From the cell containing the given text, extract its center point as (X, Y) coordinate. 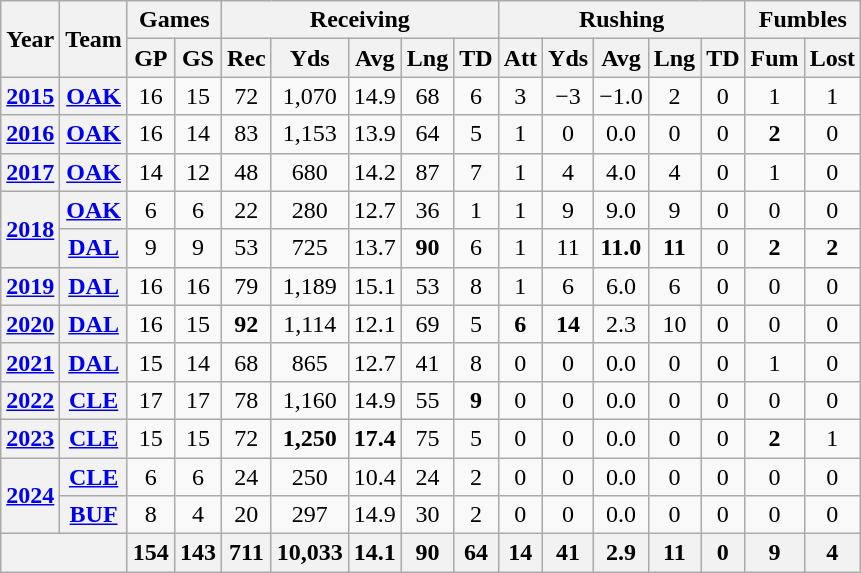
20 (246, 515)
48 (246, 172)
143 (198, 553)
55 (427, 400)
14.1 (374, 553)
680 (310, 172)
69 (427, 324)
22 (246, 210)
250 (310, 477)
1,189 (310, 286)
−3 (568, 96)
297 (310, 515)
2017 (30, 172)
17.4 (374, 438)
2021 (30, 362)
2016 (30, 134)
Receiving (360, 20)
7 (476, 172)
Att (520, 58)
280 (310, 210)
2020 (30, 324)
15.1 (374, 286)
10,033 (310, 553)
865 (310, 362)
Fumbles (802, 20)
1,070 (310, 96)
12.1 (374, 324)
1,160 (310, 400)
2.9 (622, 553)
30 (427, 515)
GP (150, 58)
711 (246, 553)
2022 (30, 400)
3 (520, 96)
13.7 (374, 248)
83 (246, 134)
2019 (30, 286)
10 (674, 324)
12 (198, 172)
1,250 (310, 438)
87 (427, 172)
Rushing (622, 20)
6.0 (622, 286)
10.4 (374, 477)
14.2 (374, 172)
92 (246, 324)
Team (94, 39)
1,153 (310, 134)
78 (246, 400)
154 (150, 553)
−1.0 (622, 96)
36 (427, 210)
2015 (30, 96)
1,114 (310, 324)
725 (310, 248)
2.3 (622, 324)
2018 (30, 229)
Lost (832, 58)
Games (174, 20)
GS (198, 58)
4.0 (622, 172)
11.0 (622, 248)
2024 (30, 496)
Rec (246, 58)
BUF (94, 515)
2023 (30, 438)
79 (246, 286)
75 (427, 438)
9.0 (622, 210)
13.9 (374, 134)
Fum (774, 58)
Year (30, 39)
